From the cell containing the given text, extract its center point as (X, Y) coordinate. 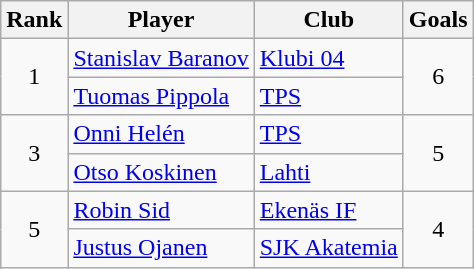
Onni Helén (161, 134)
3 (34, 153)
1 (34, 77)
Ekenäs IF (328, 210)
Justus Ojanen (161, 248)
4 (438, 229)
Stanislav Baranov (161, 58)
Rank (34, 20)
Robin Sid (161, 210)
Tuomas Pippola (161, 96)
Player (161, 20)
Lahti (328, 172)
Klubi 04 (328, 58)
6 (438, 77)
Otso Koskinen (161, 172)
Club (328, 20)
SJK Akatemia (328, 248)
Goals (438, 20)
